Return the [X, Y] coordinate for the center point of the cell that contains the specified text.  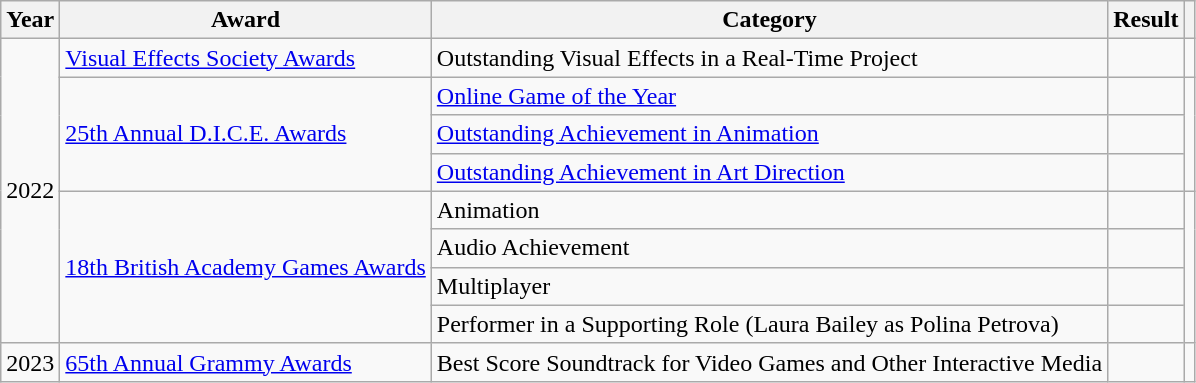
Performer in a Supporting Role (Laura Bailey as Polina Petrova) [769, 324]
Outstanding Achievement in Animation [769, 134]
Outstanding Visual Effects in a Real-Time Project [769, 58]
65th Annual Grammy Awards [246, 362]
Online Game of the Year [769, 96]
Category [769, 20]
Outstanding Achievement in Art Direction [769, 172]
Year [30, 20]
Visual Effects Society Awards [246, 58]
Animation [769, 210]
2022 [30, 191]
Multiplayer [769, 286]
2023 [30, 362]
Result [1146, 20]
25th Annual D.I.C.E. Awards [246, 134]
Audio Achievement [769, 248]
Best Score Soundtrack for Video Games and Other Interactive Media [769, 362]
18th British Academy Games Awards [246, 267]
Award [246, 20]
